Identify which cell holds the provided text, then report its (X, Y) central coordinate. 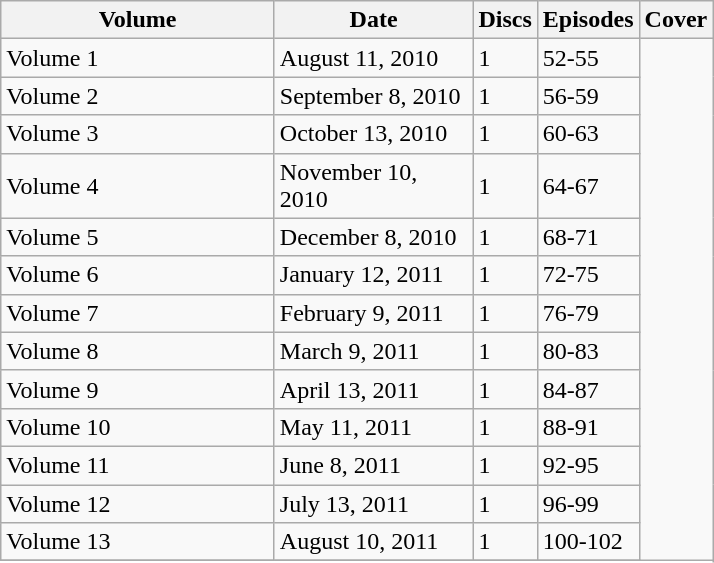
92-95 (588, 465)
September 8, 2010 (374, 96)
Volume 13 (138, 542)
68-71 (588, 237)
August 11, 2010 (374, 58)
Discs (505, 20)
96-99 (588, 503)
100-102 (588, 542)
72-75 (588, 275)
Volume 4 (138, 186)
October 13, 2010 (374, 134)
June 8, 2011 (374, 465)
April 13, 2011 (374, 389)
January 12, 2011 (374, 275)
May 11, 2011 (374, 427)
80-83 (588, 351)
Volume 11 (138, 465)
64-67 (588, 186)
Volume 10 (138, 427)
Volume (138, 20)
Volume 12 (138, 503)
Date (374, 20)
60-63 (588, 134)
76-79 (588, 313)
Volume 8 (138, 351)
November 10, 2010 (374, 186)
Volume 5 (138, 237)
Volume 6 (138, 275)
July 13, 2011 (374, 503)
December 8, 2010 (374, 237)
Volume 1 (138, 58)
Volume 7 (138, 313)
84-87 (588, 389)
August 10, 2011 (374, 542)
88-91 (588, 427)
Episodes (588, 20)
Volume 3 (138, 134)
52-55 (588, 58)
Cover (676, 20)
Volume 9 (138, 389)
February 9, 2011 (374, 313)
56-59 (588, 96)
March 9, 2011 (374, 351)
Volume 2 (138, 96)
